Output the (x, y) coordinate of the center of the cell containing the given text.  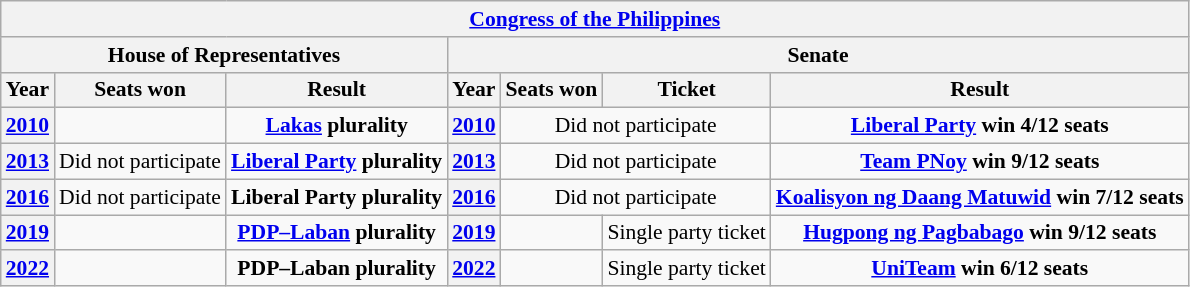
Lakas plurality (336, 126)
Liberal Party win 4/12 seats (980, 126)
Ticket (686, 90)
Hugpong ng Pagbabago win 9/12 seats (980, 233)
House of Representatives (224, 55)
Senate (818, 55)
UniTeam win 6/12 seats (980, 269)
Congress of the Philippines (595, 19)
Koalisyon ng Daang Matuwid win 7/12 seats (980, 197)
Team PNoy win 9/12 seats (980, 162)
